Identify which cell holds the provided text, then report its (X, Y) central coordinate. 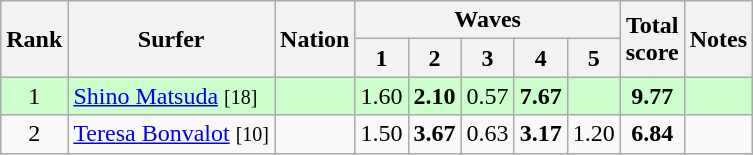
Surfer (172, 39)
2.10 (434, 96)
7.67 (540, 96)
Waves (488, 20)
5 (594, 58)
6.84 (652, 134)
Teresa Bonvalot [10] (172, 134)
3 (488, 58)
3.67 (434, 134)
4 (540, 58)
1.20 (594, 134)
Rank (34, 39)
Nation (315, 39)
Totalscore (652, 39)
Notes (718, 39)
Shino Matsuda [18] (172, 96)
1.60 (382, 96)
0.63 (488, 134)
9.77 (652, 96)
3.17 (540, 134)
1.50 (382, 134)
0.57 (488, 96)
